Extract the [X, Y] coordinate from the center of the cell holding the provided text.  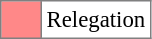
Relegation [96, 20]
